Provide the [x, y] coordinate of the cell's center where the given text is located.  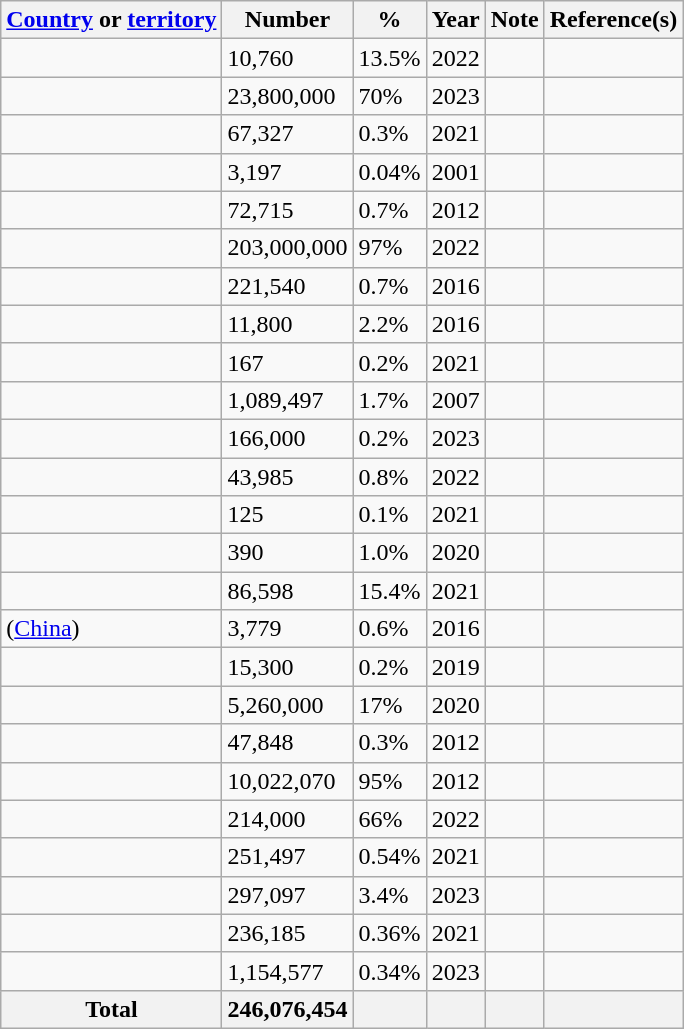
3,779 [288, 629]
390 [288, 553]
203,000,000 [288, 248]
13.5% [390, 58]
Number [288, 20]
2.2% [390, 324]
166,000 [288, 438]
95% [390, 781]
1.7% [390, 400]
15,300 [288, 667]
Total [112, 1009]
10,760 [288, 58]
3,197 [288, 172]
(China) [112, 629]
0.34% [390, 971]
251,497 [288, 857]
97% [390, 248]
11,800 [288, 324]
221,540 [288, 286]
1.0% [390, 553]
125 [288, 515]
% [390, 20]
2001 [456, 172]
246,076,454 [288, 1009]
1,154,577 [288, 971]
0.6% [390, 629]
Year [456, 20]
2007 [456, 400]
23,800,000 [288, 96]
47,848 [288, 743]
214,000 [288, 819]
0.36% [390, 933]
Note [514, 20]
167 [288, 362]
70% [390, 96]
17% [390, 705]
297,097 [288, 895]
2019 [456, 667]
0.8% [390, 477]
15.4% [390, 591]
1,089,497 [288, 400]
0.1% [390, 515]
236,185 [288, 933]
10,022,070 [288, 781]
66% [390, 819]
67,327 [288, 134]
0.54% [390, 857]
0.04% [390, 172]
3.4% [390, 895]
43,985 [288, 477]
86,598 [288, 591]
Reference(s) [614, 20]
Country or territory [112, 20]
5,260,000 [288, 705]
72,715 [288, 210]
